Return [X, Y] of the center of cell containing provided text 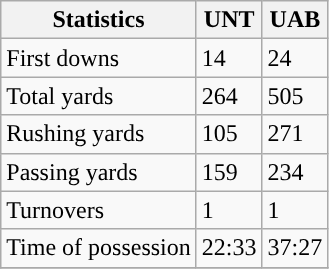
UAB [295, 20]
Passing yards [99, 172]
264 [229, 96]
First downs [99, 58]
Rushing yards [99, 134]
Turnovers [99, 210]
234 [295, 172]
UNT [229, 20]
105 [229, 134]
37:27 [295, 248]
Total yards [99, 96]
24 [295, 58]
505 [295, 96]
Time of possession [99, 248]
14 [229, 58]
271 [295, 134]
22:33 [229, 248]
159 [229, 172]
Statistics [99, 20]
